From the cell containing the given text, extract its center point as (x, y) coordinate. 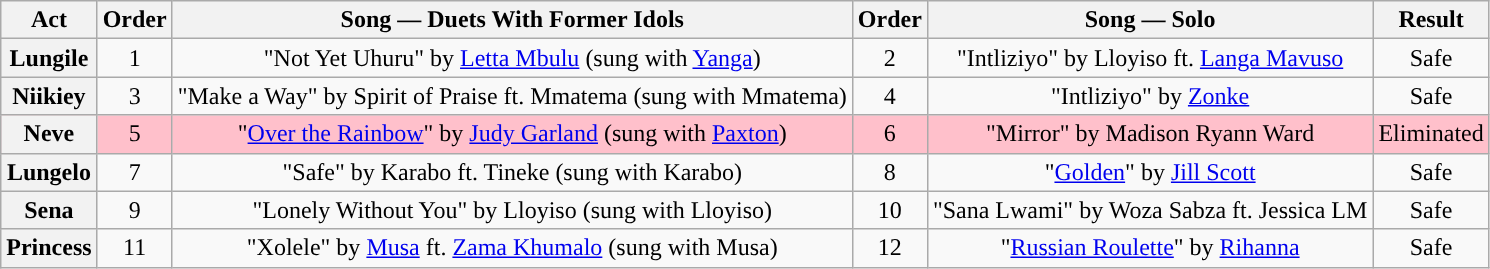
4 (890, 96)
"Lonely Without You" by Lloyiso (sung with Lloyiso) (512, 210)
"Safe" by Karabo ft. Tineke (sung with Karabo) (512, 172)
"Sana Lwami" by Woza Sabza ft. Jessica LM (1150, 210)
Lungile (49, 58)
"Intliziyo" by Zonke (1150, 96)
8 (890, 172)
"Golden" by Jill Scott (1150, 172)
3 (134, 96)
Princess (49, 248)
6 (890, 134)
Result (1431, 20)
Song — Solo (1150, 20)
"Over the Rainbow" by Judy Garland (sung with Paxton) (512, 134)
Eliminated (1431, 134)
2 (890, 58)
12 (890, 248)
"Mirror" by Madison Ryann Ward (1150, 134)
Neve (49, 134)
1 (134, 58)
9 (134, 210)
"Russian Roulette" by Rihanna (1150, 248)
"Not Yet Uhuru" by Letta Mbulu (sung with Yanga) (512, 58)
Sena (49, 210)
5 (134, 134)
Niikiey (49, 96)
Lungelo (49, 172)
7 (134, 172)
"Intliziyo" by Lloyiso ft. Langa Mavuso (1150, 58)
"Make a Way" by Spirit of Praise ft. Mmatema (sung with Mmatema) (512, 96)
"Xolele" by Musa ft. Zama Khumalo (sung with Musa) (512, 248)
11 (134, 248)
Song — Duets With Former Idols (512, 20)
10 (890, 210)
Act (49, 20)
